Return [x, y] of the center of cell containing provided text 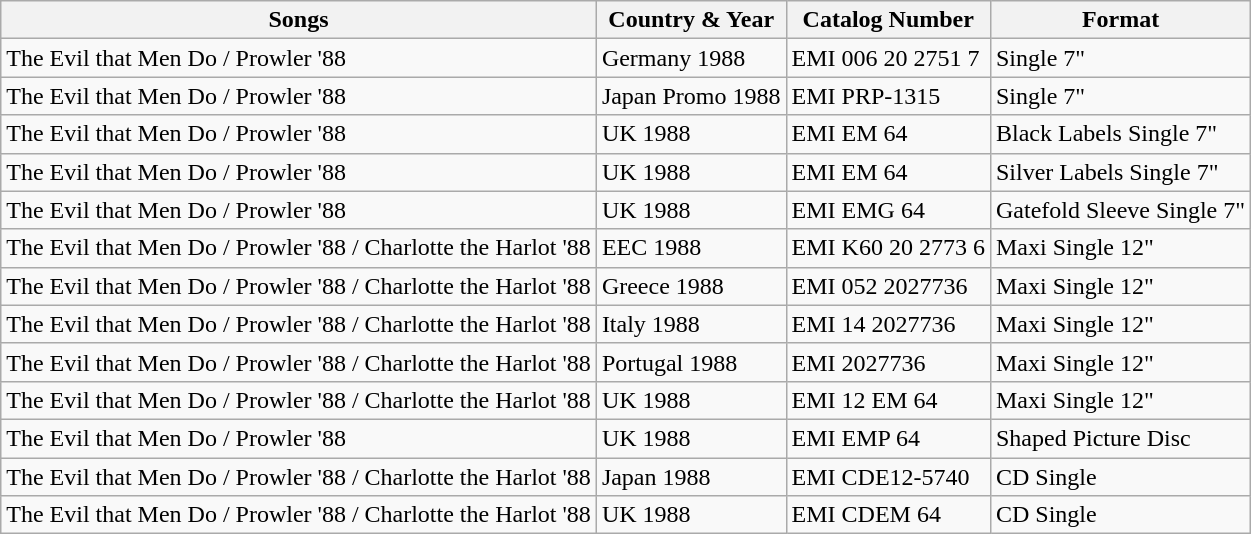
Shaped Picture Disc [1120, 438]
Format [1120, 20]
Country & Year [691, 20]
Germany 1988 [691, 58]
EMI PRP-1315 [888, 96]
EEC 1988 [691, 248]
Italy 1988 [691, 324]
EMI 2027736 [888, 362]
Songs [299, 20]
EMI 14 2027736 [888, 324]
EMI CDE12-5740 [888, 477]
EMI 12 EM 64 [888, 400]
Silver Labels Single 7" [1120, 172]
Greece 1988 [691, 286]
EMI K60 20 2773 6 [888, 248]
EMI EMP 64 [888, 438]
Catalog Number [888, 20]
Gatefold Sleeve Single 7" [1120, 210]
EMI CDEM 64 [888, 515]
EMI 006 20 2751 7 [888, 58]
EMI EMG 64 [888, 210]
Japan 1988 [691, 477]
Black Labels Single 7" [1120, 134]
Japan Promo 1988 [691, 96]
EMI 052 2027736 [888, 286]
Portugal 1988 [691, 362]
